Return (X, Y) of the center of cell containing provided text 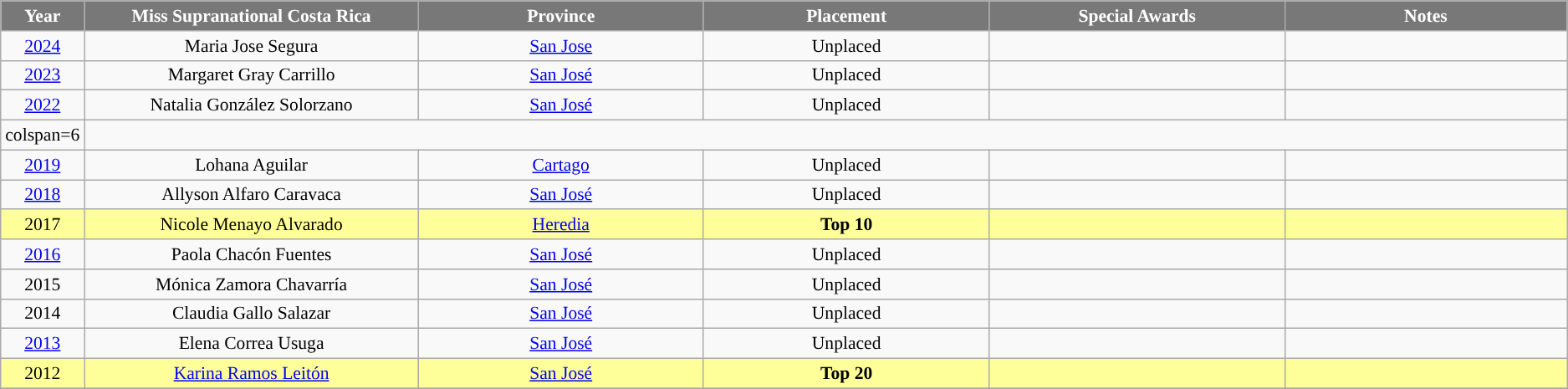
Nicole Menayo Alvarado (252, 225)
Top 10 (846, 225)
2019 (43, 165)
2017 (43, 225)
Allyson Alfaro Caravaca (252, 195)
Province (560, 16)
Natalia González Solorzano (252, 105)
Claudia Gallo Salazar (252, 314)
Top 20 (846, 374)
Cartago (560, 165)
Placement (846, 16)
Paola Chacón Fuentes (252, 254)
2015 (43, 284)
Heredia (560, 225)
Karina Ramos Leitón (252, 374)
Lohana Aguilar (252, 165)
Maria Jose Segura (252, 46)
Notes (1426, 16)
Special Awards (1137, 16)
colspan=6 (43, 136)
2018 (43, 195)
2016 (43, 254)
2014 (43, 314)
Mónica Zamora Chavarría (252, 284)
2022 (43, 105)
2013 (43, 344)
Year (43, 16)
Elena Correa Usuga (252, 344)
Margaret Gray Carrillo (252, 75)
Miss Supranational Costa Rica (252, 16)
San Jose (560, 46)
2024 (43, 46)
2012 (43, 374)
2023 (43, 75)
